Scan for the cell matching the given text and deliver its [x, y] coordinate at center. 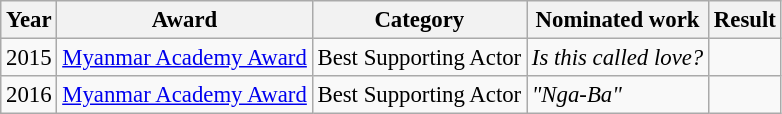
2016 [29, 95]
Year [29, 20]
Award [184, 20]
Is this called love? [617, 58]
Result [746, 20]
"Nga-Ba" [617, 95]
2015 [29, 58]
Category [419, 20]
Nominated work [617, 20]
